From the cell containing the given text, extract its center point as [x, y] coordinate. 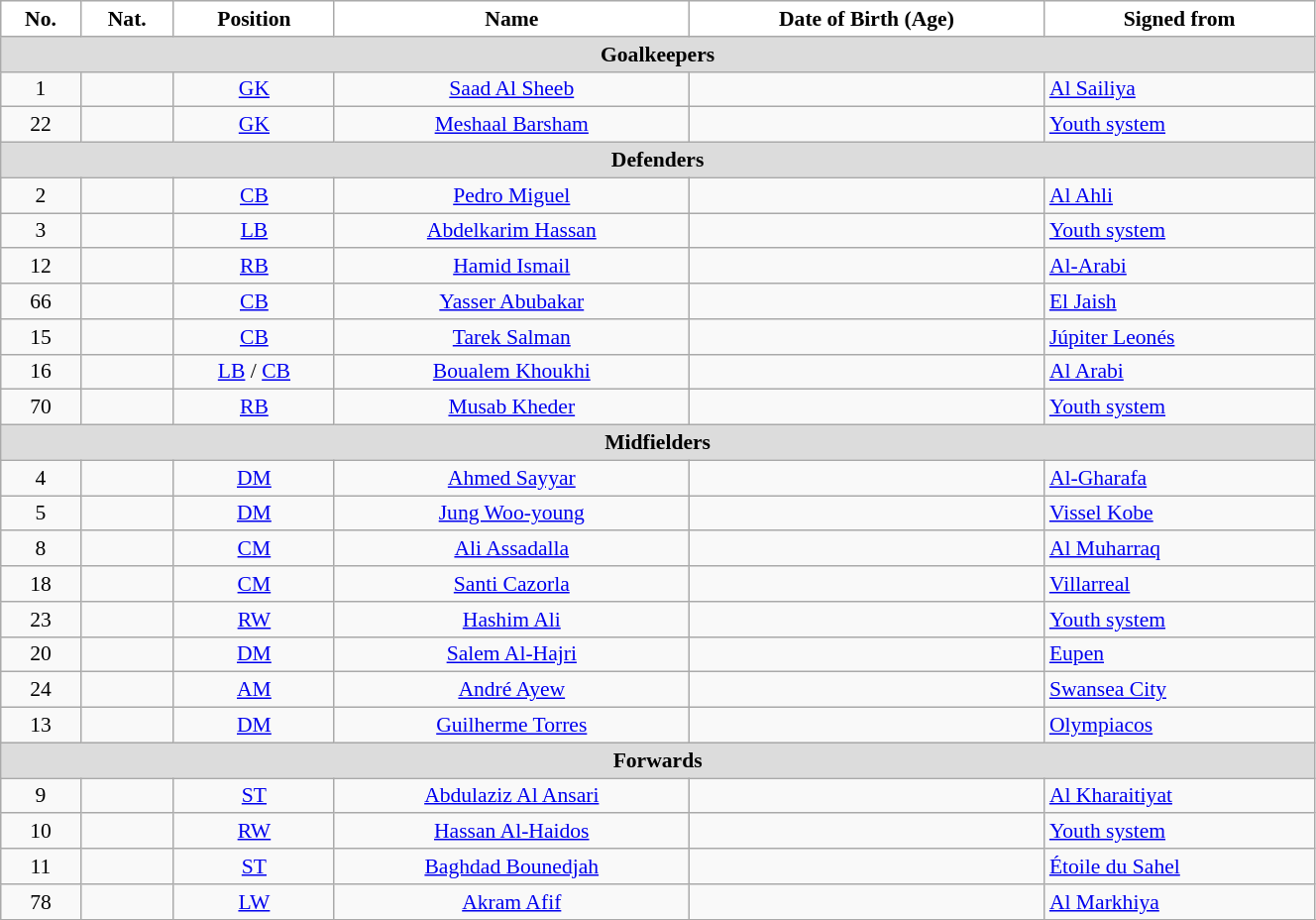
9 [41, 796]
Defenders [658, 161]
Musab Kheder [511, 407]
Boualem Khoukhi [511, 372]
1 [41, 89]
Guilherme Torres [511, 726]
Santi Cazorla [511, 584]
Olympiacos [1179, 726]
15 [41, 337]
Swansea City [1179, 690]
Abdulaziz Al Ansari [511, 796]
Tarek Salman [511, 337]
2 [41, 195]
Al Sailiya [1179, 89]
78 [41, 902]
3 [41, 231]
Hamid Ismail [511, 267]
Jung Woo-young [511, 514]
Position [254, 19]
Midfielders [658, 443]
Villarreal [1179, 584]
Al Markhiya [1179, 902]
5 [41, 514]
20 [41, 654]
Vissel Kobe [1179, 514]
No. [41, 19]
LB / CB [254, 372]
24 [41, 690]
Al Ahli [1179, 195]
70 [41, 407]
11 [41, 866]
Yasser Abubakar [511, 301]
12 [41, 267]
10 [41, 832]
Salem Al-Hajri [511, 654]
Júpiter Leonés [1179, 337]
Al-Gharafa [1179, 478]
Al Kharaitiyat [1179, 796]
Étoile du Sahel [1179, 866]
23 [41, 620]
El Jaish [1179, 301]
Nat. [127, 19]
André Ayew [511, 690]
Pedro Miguel [511, 195]
LW [254, 902]
Ahmed Sayyar [511, 478]
Meshaal Barsham [511, 125]
Signed from [1179, 19]
16 [41, 372]
Hashim Ali [511, 620]
Akram Afif [511, 902]
Baghdad Bounedjah [511, 866]
4 [41, 478]
66 [41, 301]
Eupen [1179, 654]
Al Arabi [1179, 372]
Goalkeepers [658, 55]
LB [254, 231]
8 [41, 549]
Ali Assadalla [511, 549]
Abdelkarim Hassan [511, 231]
Forwards [658, 760]
Al-Arabi [1179, 267]
AM [254, 690]
Saad Al Sheeb [511, 89]
Date of Birth (Age) [866, 19]
Al Muharraq [1179, 549]
22 [41, 125]
13 [41, 726]
Hassan Al-Haidos [511, 832]
18 [41, 584]
Name [511, 19]
